Determine the (X, Y) coordinate at the center of the cell enclosing the given text.  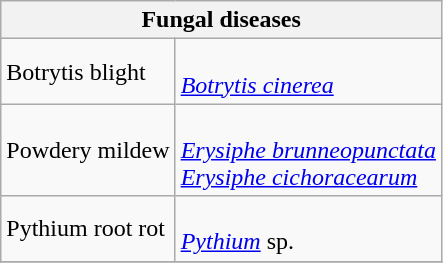
Botrytis cinerea (308, 72)
Pythium sp. (308, 228)
Powdery mildew (88, 150)
Fungal diseases (222, 20)
Botrytis blight (88, 72)
Pythium root rot (88, 228)
Erysiphe brunneopunctata Erysiphe cichoracearum (308, 150)
